Scan for the cell matching the given text and deliver its [x, y] coordinate at center. 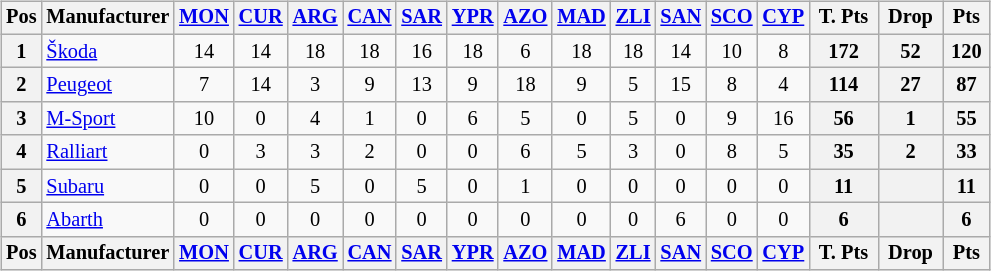
120 [966, 51]
Abarth [108, 220]
Subaru [108, 186]
Škoda [108, 51]
33 [966, 152]
35 [844, 152]
114 [844, 85]
55 [966, 119]
7 [204, 85]
52 [910, 51]
27 [910, 85]
M-Sport [108, 119]
172 [844, 51]
15 [680, 85]
Peugeot [108, 85]
87 [966, 85]
13 [421, 85]
56 [844, 119]
Ralliart [108, 152]
